Scan for the cell matching the given text and deliver its [x, y] coordinate at center. 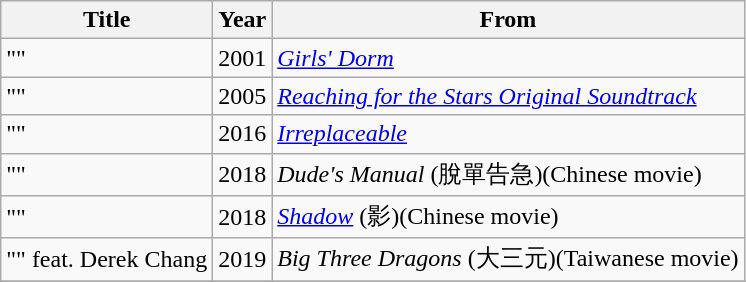
Year [242, 20]
Big Three Dragons (大三元)(Taiwanese movie) [508, 260]
2019 [242, 260]
Reaching for the Stars Original Soundtrack [508, 96]
2001 [242, 58]
Irreplaceable [508, 134]
Girls' Dorm [508, 58]
"" feat. Derek Chang [107, 260]
2005 [242, 96]
Shadow (影)(Chinese movie) [508, 218]
From [508, 20]
2016 [242, 134]
Dude's Manual (脫單告急)(Chinese movie) [508, 174]
Title [107, 20]
